Extract the (x, y) coordinate from the center of the cell holding the provided text.  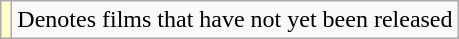
Denotes films that have not yet been released (235, 20)
